From the cell containing the given text, extract its center point as (x, y) coordinate. 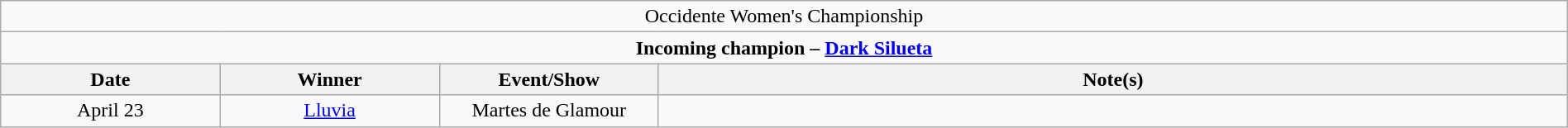
Date (111, 79)
Note(s) (1113, 79)
Winner (329, 79)
Occidente Women's Championship (784, 17)
Incoming champion – Dark Silueta (784, 48)
April 23 (111, 111)
Event/Show (549, 79)
Martes de Glamour (549, 111)
Lluvia (329, 111)
